Detect which cell encompasses the target text, then output its (X, Y) center coordinate. 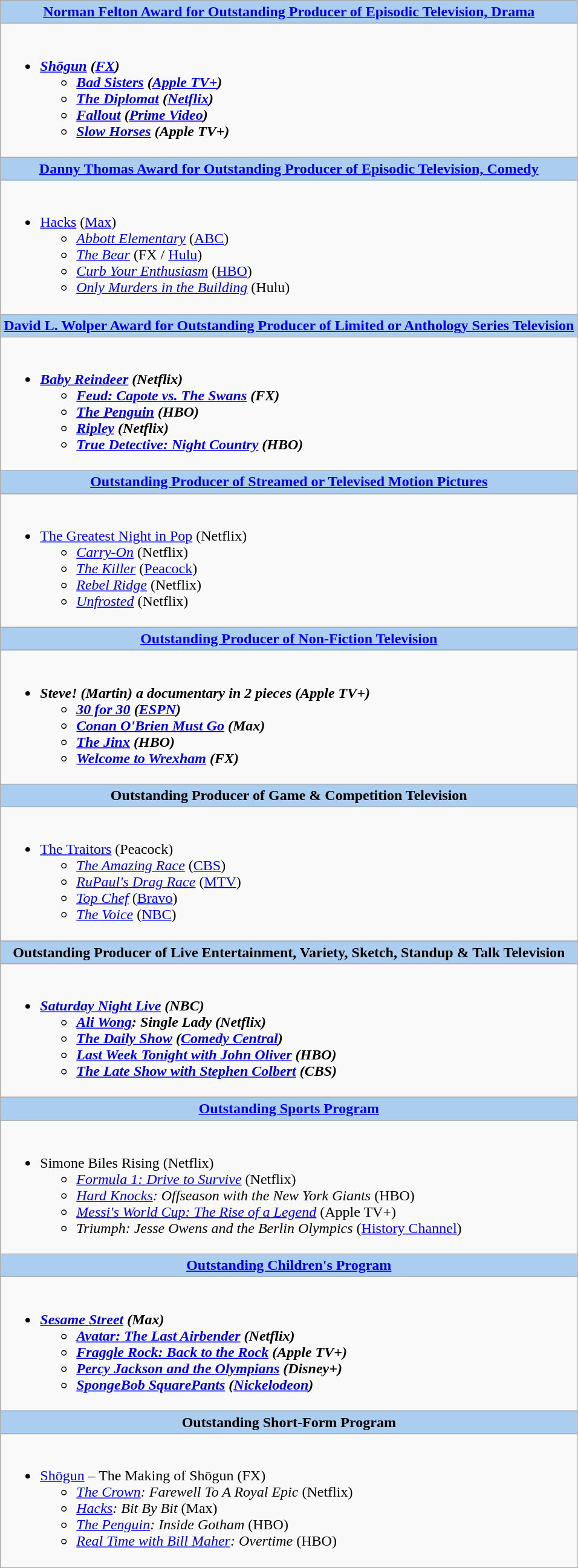
Outstanding Producer of Game & Competition Television (289, 795)
Hacks (Max)Abbott Elementary (ABC)The Bear (FX / Hulu)Curb Your Enthusiasm (HBO)Only Murders in the Building (Hulu) (289, 247)
Outstanding Children's Program (289, 1266)
David L. Wolper Award for Outstanding Producer of Limited or Anthology Series Television (289, 325)
Outstanding Producer of Non-Fiction Television (289, 639)
Steve! (Martin) a documentary in 2 pieces (Apple TV+)30 for 30 (ESPN)Conan O'Brien Must Go (Max)The Jinx (HBO)Welcome to Wrexham (FX) (289, 717)
Outstanding Short-Form Program (289, 1422)
Baby Reindeer (Netflix)Feud: Capote vs. The Swans (FX)The Penguin (HBO)Ripley (Netflix)True Detective: Night Country (HBO) (289, 404)
Outstanding Producer of Live Entertainment, Variety, Sketch, Standup & Talk Television (289, 952)
Outstanding Producer of Streamed or Televised Motion Pictures (289, 482)
The Greatest Night in Pop (Netflix)Carry-On (Netflix)The Killer (Peacock)Rebel Ridge (Netflix)Unfrosted (Netflix) (289, 560)
Shōgun (FX)Bad Sisters (Apple TV+)The Diplomat (Netflix)Fallout (Prime Video)Slow Horses (Apple TV+) (289, 91)
The Traitors (Peacock)The Amazing Race (CBS)RuPaul's Drag Race (MTV)Top Chef (Bravo)The Voice (NBC) (289, 873)
Outstanding Sports Program (289, 1109)
Danny Thomas Award for Outstanding Producer of Episodic Television, Comedy (289, 169)
Norman Felton Award for Outstanding Producer of Episodic Television, Drama (289, 12)
